From the cell containing the given text, extract its center point as [X, Y] coordinate. 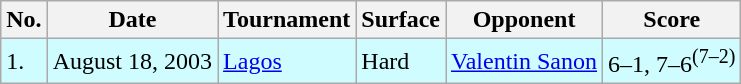
Lagos [287, 62]
Surface [401, 20]
Opponent [524, 20]
1. [24, 62]
Valentin Sanon [524, 62]
Score [672, 20]
Hard [401, 62]
No. [24, 20]
Tournament [287, 20]
Date [132, 20]
6–1, 7–6(7–2) [672, 62]
August 18, 2003 [132, 62]
